Scan for the cell matching the given text and deliver its (X, Y) coordinate at center. 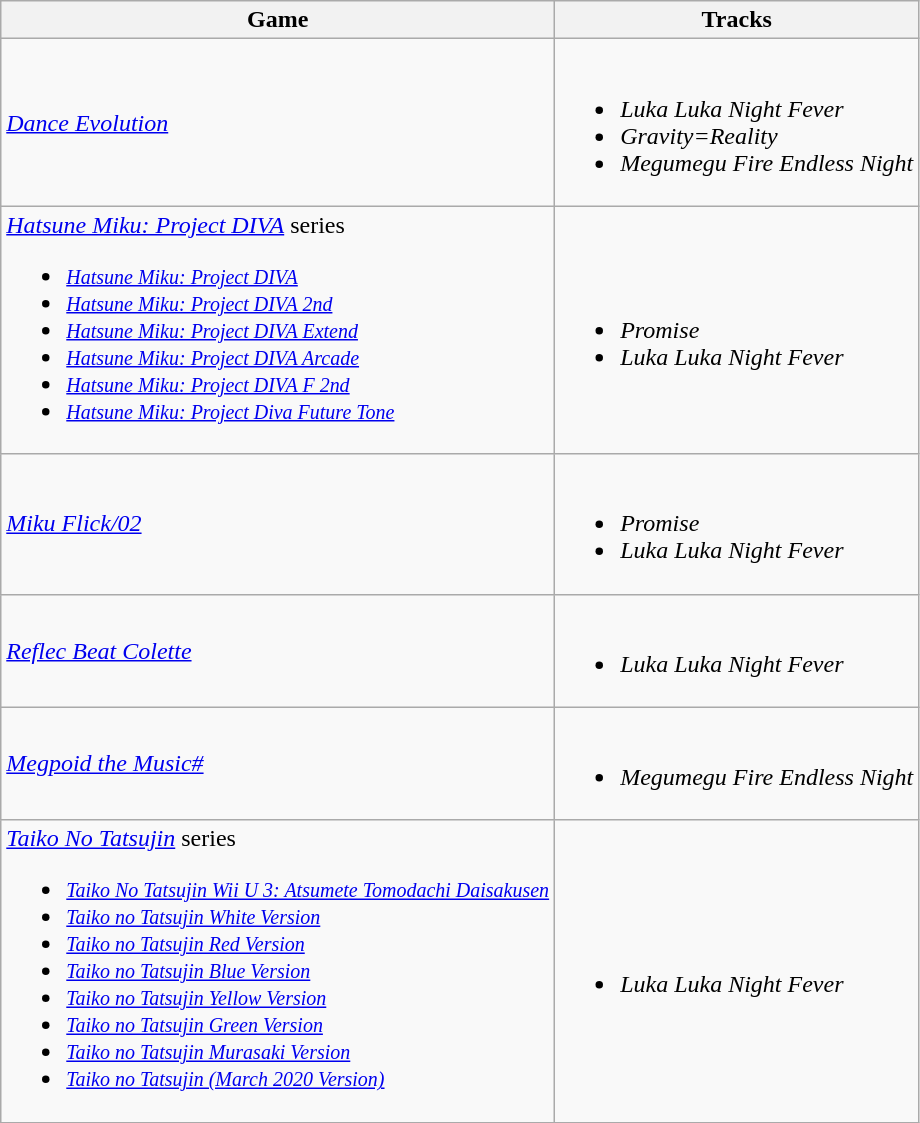
Miku Flick/02 (278, 524)
Luka Luka Night FeverGravity=RealityMegumegu Fire Endless Night (737, 122)
Reflec Beat Colette (278, 650)
Dance Evolution (278, 122)
Tracks (737, 20)
Game (278, 20)
Megpoid the Music# (278, 764)
Megumegu Fire Endless Night (737, 764)
